Return the (x, y) coordinate for the center point of the cell that contains the specified text.  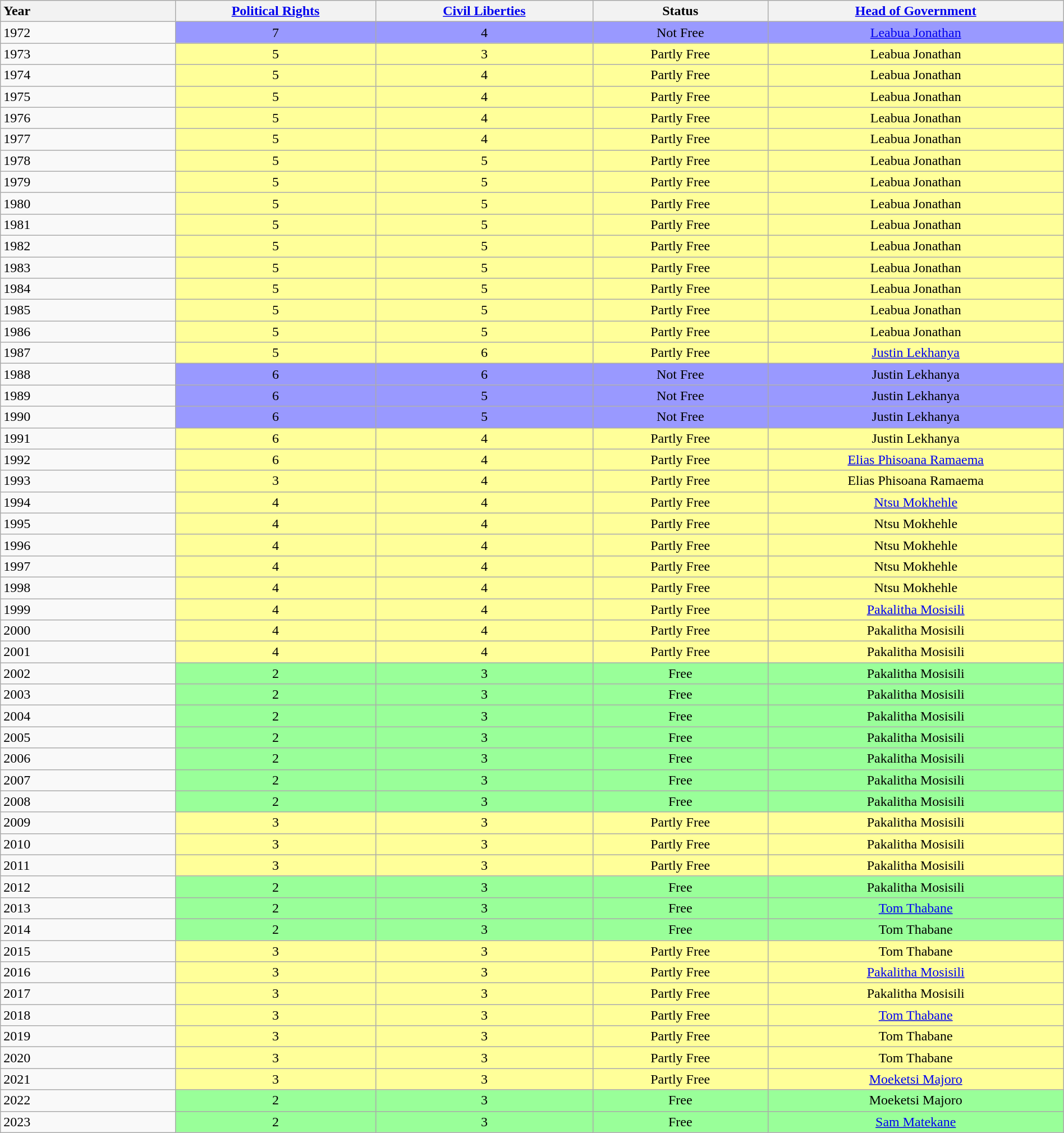
2002 (88, 673)
1977 (88, 139)
1975 (88, 97)
1996 (88, 545)
1980 (88, 203)
1974 (88, 75)
2019 (88, 1036)
1990 (88, 417)
2017 (88, 994)
1989 (88, 396)
Civil Liberties (484, 11)
1994 (88, 502)
1995 (88, 524)
Year (88, 11)
Head of Government (916, 11)
1978 (88, 160)
2001 (88, 652)
2011 (88, 865)
2023 (88, 1122)
1982 (88, 246)
2008 (88, 801)
2006 (88, 759)
1986 (88, 332)
1976 (88, 118)
2022 (88, 1100)
1993 (88, 481)
1999 (88, 609)
2003 (88, 695)
1987 (88, 353)
Status (680, 11)
1984 (88, 289)
2013 (88, 908)
1998 (88, 588)
2007 (88, 780)
2020 (88, 1058)
1992 (88, 460)
1979 (88, 182)
2000 (88, 631)
1997 (88, 566)
2009 (88, 823)
2012 (88, 887)
1973 (88, 54)
2004 (88, 716)
1983 (88, 268)
2014 (88, 929)
1985 (88, 310)
1972 (88, 33)
2018 (88, 1015)
2015 (88, 951)
1988 (88, 374)
1991 (88, 438)
2010 (88, 844)
2021 (88, 1079)
1981 (88, 224)
Sam Matekane (916, 1122)
2005 (88, 737)
Political Rights (276, 11)
7 (276, 33)
2016 (88, 973)
